Locate the cell with the specified text and output its [x, y] center coordinate. 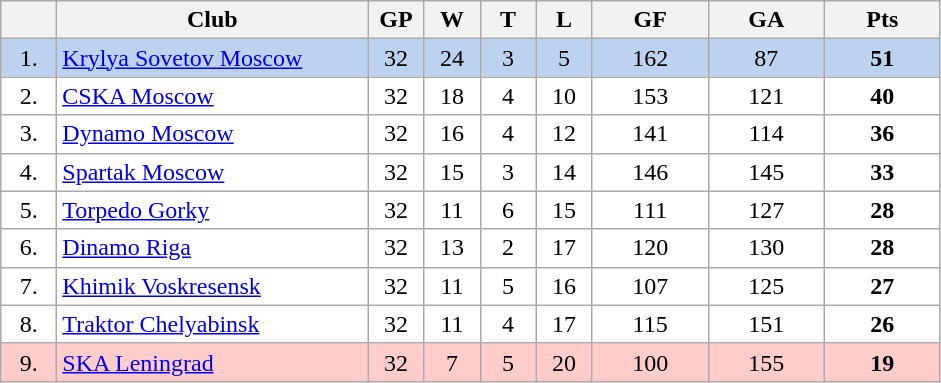
6. [29, 248]
87 [766, 58]
18 [452, 96]
13 [452, 248]
20 [564, 362]
162 [650, 58]
100 [650, 362]
Traktor Chelyabinsk [212, 324]
Krylya Sovetov Moscow [212, 58]
107 [650, 286]
3. [29, 134]
L [564, 20]
GF [650, 20]
111 [650, 210]
120 [650, 248]
T [508, 20]
8. [29, 324]
51 [882, 58]
Torpedo Gorky [212, 210]
127 [766, 210]
W [452, 20]
130 [766, 248]
155 [766, 362]
Khimik Voskresensk [212, 286]
2. [29, 96]
12 [564, 134]
7 [452, 362]
CSKA Moscow [212, 96]
145 [766, 172]
146 [650, 172]
153 [650, 96]
141 [650, 134]
4. [29, 172]
27 [882, 286]
121 [766, 96]
115 [650, 324]
7. [29, 286]
Dinamo Riga [212, 248]
Dynamo Moscow [212, 134]
26 [882, 324]
6 [508, 210]
40 [882, 96]
GA [766, 20]
33 [882, 172]
125 [766, 286]
10 [564, 96]
114 [766, 134]
36 [882, 134]
Spartak Moscow [212, 172]
19 [882, 362]
1. [29, 58]
GP [396, 20]
SKA Leningrad [212, 362]
Club [212, 20]
2 [508, 248]
Pts [882, 20]
151 [766, 324]
9. [29, 362]
24 [452, 58]
5. [29, 210]
14 [564, 172]
